Pinpoint the cell where the given text exists, returning its [X, Y] midpoint coordinate. 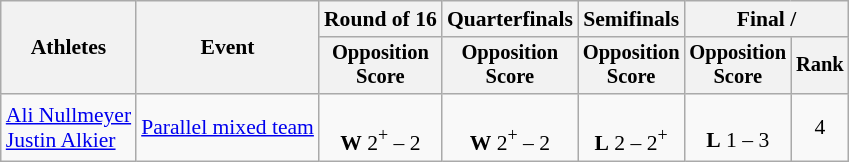
Parallel mixed team [228, 128]
Final / [766, 19]
Rank [820, 66]
Event [228, 48]
4 [820, 128]
Semifinals [632, 19]
L 2 – 2+ [632, 128]
Athletes [68, 48]
Ali NullmeyerJustin Alkier [68, 128]
Round of 16 [380, 19]
L 1 – 3 [738, 128]
Quarterfinals [510, 19]
